Determine the (x, y) coordinate at the center of the cell enclosing the given text.  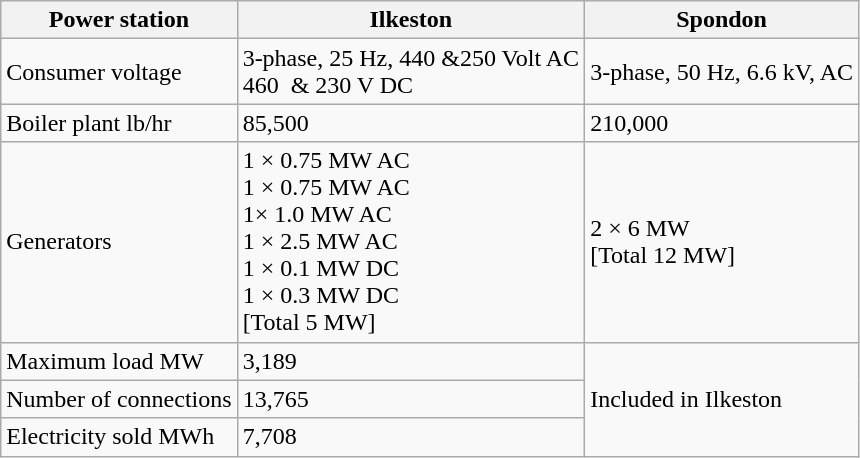
13,765 (411, 399)
210,000 (722, 123)
Consumer voltage (119, 72)
Generators (119, 242)
Boiler plant lb/hr (119, 123)
Electricity sold MWh (119, 437)
1 × 0.75 MW AC1 × 0.75 MW AC1× 1.0 MW AC1 × 2.5 MW AC1 × 0.1 MW DC1 × 0.3 MW DC[Total 5 MW] (411, 242)
Number of connections (119, 399)
Power station (119, 20)
Included in Ilkeston (722, 399)
Spondon (722, 20)
3-phase, 25 Hz, 440 &250 Volt AC460 & 230 V DC (411, 72)
85,500 (411, 123)
Maximum load MW (119, 361)
Ilkeston (411, 20)
3-phase, 50 Hz, 6.6 kV, AC (722, 72)
2 × 6 MW[Total 12 MW] (722, 242)
3,189 (411, 361)
7,708 (411, 437)
